Detect which cell encompasses the target text, then output its (x, y) center coordinate. 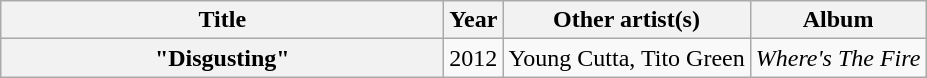
Year (474, 20)
Where's The Fire (838, 58)
"Disgusting" (222, 58)
Album (838, 20)
Other artist(s) (626, 20)
Title (222, 20)
2012 (474, 58)
Young Cutta, Tito Green (626, 58)
